Identify which cell holds the provided text, then report its [X, Y] central coordinate. 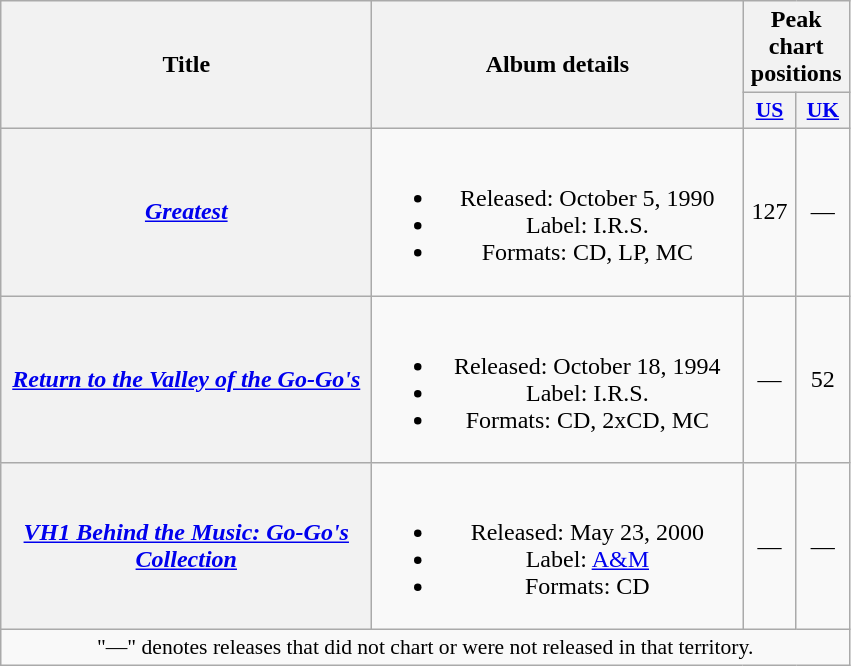
Released: May 23, 2000Label: A&MFormats: CD [558, 546]
127 [770, 212]
Title [186, 65]
52 [822, 380]
VH1 Behind the Music: Go-Go's Collection [186, 546]
"—" denotes releases that did not chart or were not released in that territory. [426, 648]
Released: October 18, 1994Label: I.R.S.Formats: CD, 2xCD, MC [558, 380]
Greatest [186, 212]
Peak chart positions [796, 47]
Return to the Valley of the Go-Go's [186, 380]
US [770, 111]
Released: October 5, 1990Label: I.R.S.Formats: CD, LP, MC [558, 212]
UK [822, 111]
Album details [558, 65]
